Output the (X, Y) coordinate of the center of the cell containing the given text.  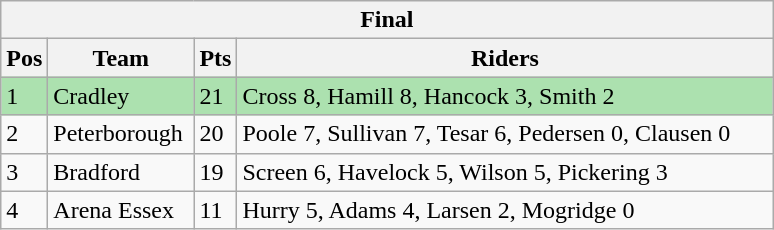
19 (216, 172)
Team (121, 58)
1 (24, 96)
Riders (505, 58)
Pos (24, 58)
20 (216, 134)
Cradley (121, 96)
Cross 8, Hamill 8, Hancock 3, Smith 2 (505, 96)
Final (387, 20)
Arena Essex (121, 210)
Hurry 5, Adams 4, Larsen 2, Mogridge 0 (505, 210)
Poole 7, Sullivan 7, Tesar 6, Pedersen 0, Clausen 0 (505, 134)
3 (24, 172)
21 (216, 96)
Screen 6, Havelock 5, Wilson 5, Pickering 3 (505, 172)
11 (216, 210)
Bradford (121, 172)
4 (24, 210)
2 (24, 134)
Peterborough (121, 134)
Pts (216, 58)
